Provide the (x, y) coordinate of the cell's center where the given text is located.  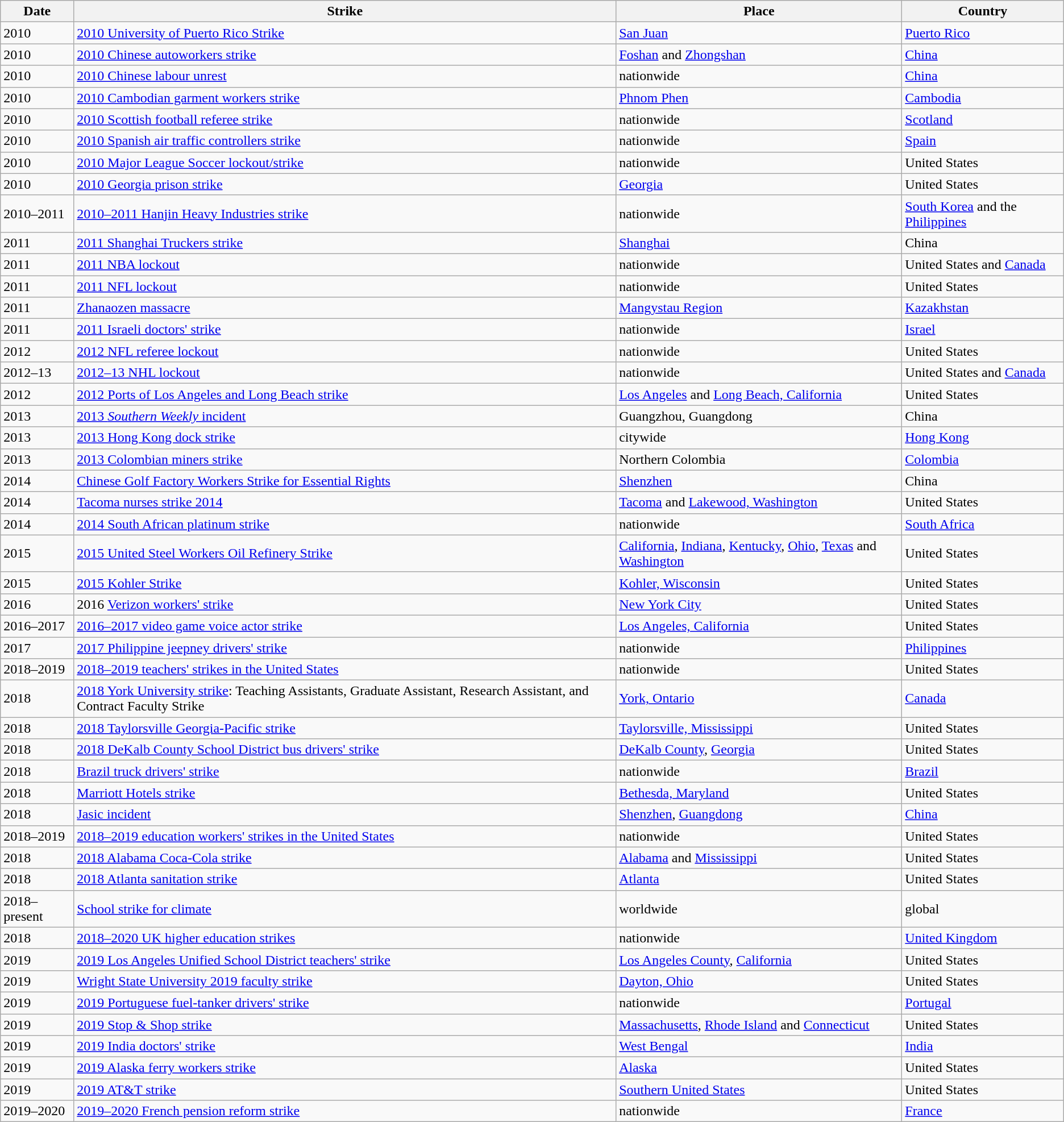
2018 DeKalb County School District bus drivers' strike (345, 750)
2018–2019 education workers' strikes in the United States (345, 836)
2012 NFL referee lockout (345, 351)
Northern Colombia (759, 459)
Strike (345, 11)
New York City (759, 604)
DeKalb County, Georgia (759, 750)
2018 Atlanta sanitation strike (345, 879)
2010 Chinese autoworkers strike (345, 55)
2010 Major League Soccer lockout/strike (345, 163)
2019–2020 (38, 1111)
2016–2017 (38, 626)
2011 Shanghai Truckers strike (345, 243)
2018–2019 teachers' strikes in the United States (345, 670)
Guangzhou, Guangdong (759, 416)
Shenzhen (759, 481)
West Bengal (759, 1046)
Canada (983, 699)
Foshan and Zhongshan (759, 55)
2019 Portuguese fuel-tanker drivers' strike (345, 1003)
2011 NFL lockout (345, 286)
Hong Kong (983, 438)
Israel (983, 330)
2010–2011 (38, 214)
2012 Ports of Los Angeles and Long Beach strike (345, 394)
2017 Philippine jeepney drivers' strike (345, 647)
2010 Scottish football referee strike (345, 119)
2019 Stop & Shop strike (345, 1025)
Zhanaozen massacre (345, 308)
global (983, 908)
2013 Colombian miners strike (345, 459)
Shanghai (759, 243)
Atlanta (759, 879)
2017 (38, 647)
South Africa (983, 524)
Puerto Rico (983, 33)
Tacoma and Lakewood, Washington (759, 502)
2016–2017 video game voice actor strike (345, 626)
2018–2020 UK higher education strikes (345, 938)
2010 Cambodian garment workers strike (345, 98)
Tacoma nurses strike 2014 (345, 502)
2016 Verizon workers' strike (345, 604)
Cambodia (983, 98)
Taylorsville, Mississippi (759, 728)
2010 University of Puerto Rico Strike (345, 33)
San Juan (759, 33)
2013 Hong Kong dock strike (345, 438)
Los Angeles County, California (759, 959)
worldwide (759, 908)
2018 York University strike: Teaching Assistants, Graduate Assistant, Research Assistant, and Contract Faculty Strike (345, 699)
Brazil truck drivers' strike (345, 771)
2019 India doctors' strike (345, 1046)
India (983, 1046)
2015 Kohler Strike (345, 583)
Marriott Hotels strike (345, 793)
2018 Alabama Coca-Cola strike (345, 858)
York, Ontario (759, 699)
citywide (759, 438)
2015 United Steel Workers Oil Refinery Strike (345, 554)
France (983, 1111)
2012–13 NHL lockout (345, 373)
2010 Georgia prison strike (345, 184)
2011 Israeli doctors' strike (345, 330)
Mangystau Region (759, 308)
Portugal (983, 1003)
South Korea and the Philippines (983, 214)
California, Indiana, Kentucky, Ohio, Texas and Washington (759, 554)
Dayton, Ohio (759, 981)
Place (759, 11)
2014 South African platinum strike (345, 524)
2019 AT&T strike (345, 1090)
2011 NBA lockout (345, 264)
Jasic incident (345, 815)
Scotland (983, 119)
Bethesda, Maryland (759, 793)
Colombia (983, 459)
Date (38, 11)
Massachusetts, Rhode Island and Connecticut (759, 1025)
2019 Alaska ferry workers strike (345, 1068)
2010 Spanish air traffic controllers strike (345, 141)
Los Angeles and Long Beach, California (759, 394)
Spain (983, 141)
Georgia (759, 184)
Shenzhen, Guangdong (759, 815)
Phnom Phen (759, 98)
United Kingdom (983, 938)
School strike for climate (345, 908)
2019 Los Angeles Unified School District teachers' strike (345, 959)
Kohler, Wisconsin (759, 583)
Southern United States (759, 1090)
Wright State University 2019 faculty strike (345, 981)
2018–present (38, 908)
2010 Chinese labour unrest (345, 76)
2019–2020 French pension reform strike (345, 1111)
Brazil (983, 771)
Chinese Golf Factory Workers Strike for Essential Rights (345, 481)
2010–2011 Hanjin Heavy Industries strike (345, 214)
Kazakhstan (983, 308)
2013 Southern Weekly incident (345, 416)
2016 (38, 604)
Alabama and Mississippi (759, 858)
Los Angeles, California (759, 626)
Alaska (759, 1068)
2012–13 (38, 373)
2018 Taylorsville Georgia-Pacific strike (345, 728)
Philippines (983, 647)
Country (983, 11)
